Return the (x, y) coordinate for the center point of the cell that contains the specified text.  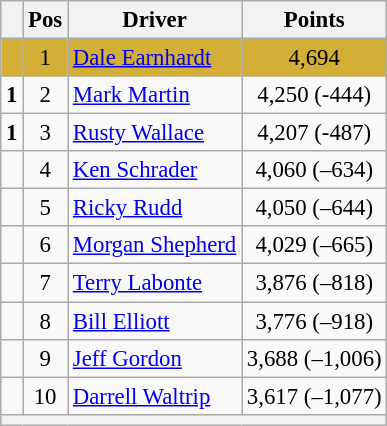
10 (46, 396)
Rusty Wallace (155, 133)
Jeff Gordon (155, 358)
3,688 (–1,006) (314, 358)
Points (314, 20)
4,250 (-444) (314, 95)
5 (46, 208)
Dale Earnhardt (155, 58)
9 (46, 358)
3 (46, 133)
Bill Elliott (155, 321)
6 (46, 245)
4,207 (-487) (314, 133)
4 (46, 170)
3,776 (–918) (314, 321)
4,694 (314, 58)
Darrell Waltrip (155, 396)
Ken Schrader (155, 170)
3,876 (–818) (314, 283)
2 (46, 95)
8 (46, 321)
Pos (46, 20)
7 (46, 283)
4,029 (–665) (314, 245)
3,617 (–1,077) (314, 396)
Terry Labonte (155, 283)
Ricky Rudd (155, 208)
4,060 (–634) (314, 170)
Mark Martin (155, 95)
Morgan Shepherd (155, 245)
Driver (155, 20)
4,050 (–644) (314, 208)
